Scan for the cell matching the given text and deliver its (X, Y) coordinate at center. 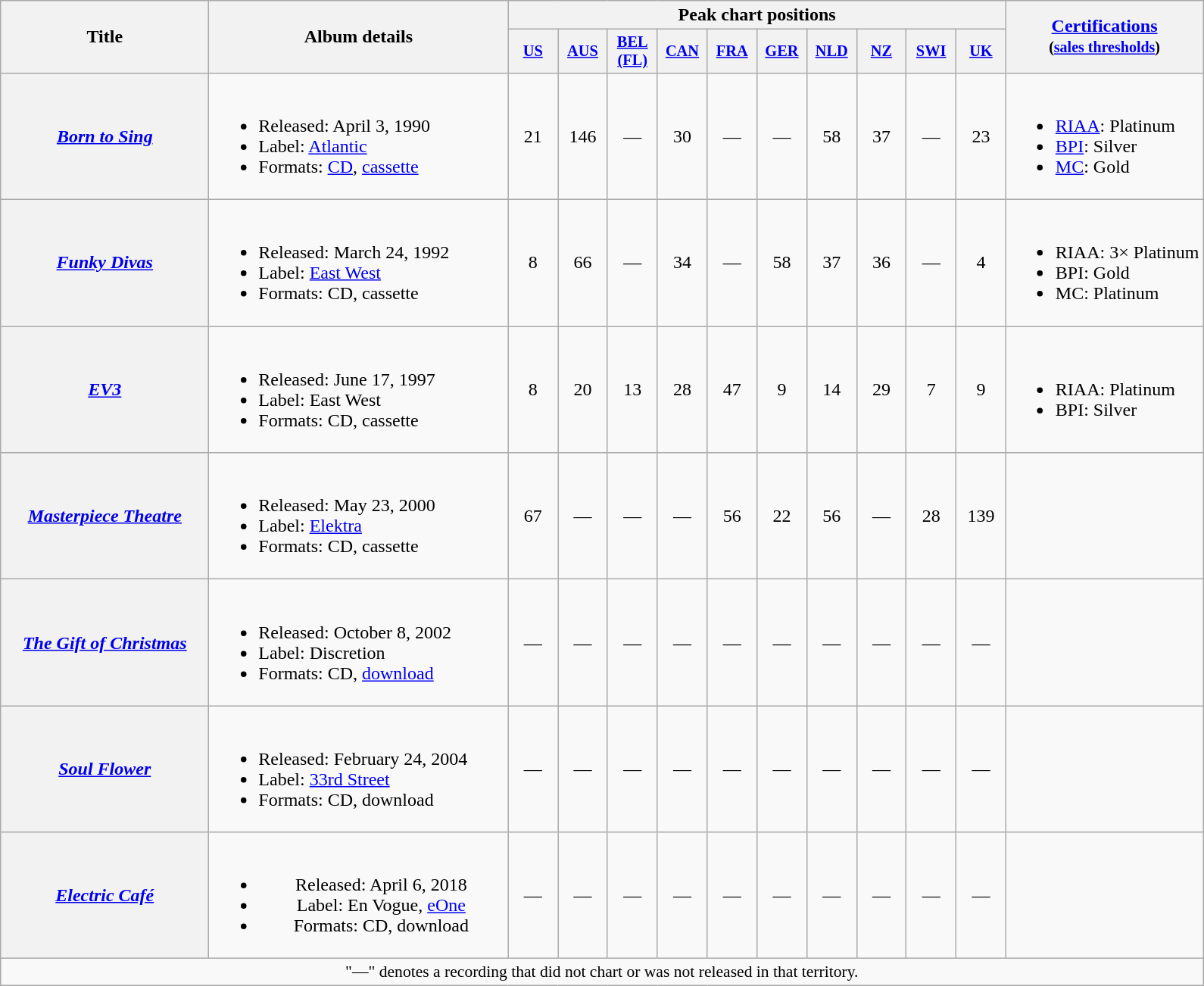
20 (583, 389)
Certifications(sales thresholds) (1104, 37)
22 (782, 516)
36 (881, 264)
Masterpiece Theatre (104, 516)
The Gift of Christmas (104, 642)
Released: March 24, 1992Label: East WestFormats: CD, cassette (359, 264)
34 (682, 264)
Title (104, 37)
RIAA: 3× PlatinumBPI: GoldMC: Platinum (1104, 264)
"—" denotes a recording that did not chart or was not released in that territory. (602, 972)
Released: February 24, 2004Label: 33rd StreetFormats: CD, download (359, 769)
29 (881, 389)
RIAA: PlatinumBPI: Silver (1104, 389)
21 (533, 136)
47 (732, 389)
Album details (359, 37)
UK (981, 51)
146 (583, 136)
139 (981, 516)
67 (533, 516)
SWI (931, 51)
RIAA: PlatinumBPI: SilverMC: Gold (1104, 136)
66 (583, 264)
Electric Café (104, 895)
Released: April 6, 2018Label: En Vogue, eOneFormats: CD, download (359, 895)
BEL(FL) (632, 51)
Soul Flower (104, 769)
Peak chart positions (757, 15)
Released: June 17, 1997Label: East WestFormats: CD, cassette (359, 389)
13 (632, 389)
14 (831, 389)
Released: April 3, 1990Label: AtlanticFormats: CD, cassette (359, 136)
EV3 (104, 389)
US (533, 51)
CAN (682, 51)
4 (981, 264)
Funky Divas (104, 264)
23 (981, 136)
Released: October 8, 2002Label: DiscretionFormats: CD, download (359, 642)
Released: May 23, 2000Label: ElektraFormats: CD, cassette (359, 516)
Born to Sing (104, 136)
FRA (732, 51)
NLD (831, 51)
30 (682, 136)
NZ (881, 51)
GER (782, 51)
7 (931, 389)
AUS (583, 51)
